Return the (x, y) coordinate for the center point of the cell that contains the specified text.  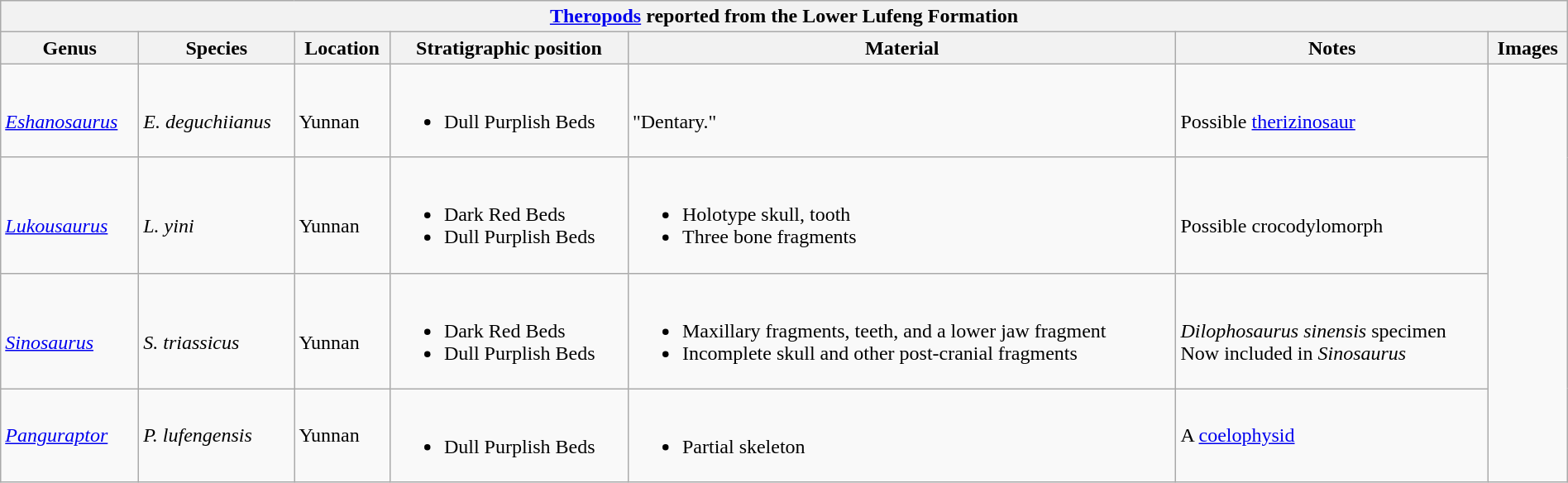
Possible therizinosaur (1331, 111)
Partial skeleton (901, 435)
L. yini (217, 215)
Species (217, 48)
A coelophysid (1331, 435)
S. triassicus (217, 331)
Stratigraphic position (509, 48)
P. lufengensis (217, 435)
Lukousaurus (69, 215)
Possible crocodylomorph (1331, 215)
Eshanosaurus (69, 111)
Maxillary fragments, teeth, and a lower jaw fragmentIncomplete skull and other post-cranial fragments (901, 331)
Dilophosaurus sinensis specimenNow included in Sinosaurus (1331, 331)
Genus (69, 48)
Notes (1331, 48)
Theropods reported from the Lower Lufeng Formation (784, 17)
Panguraptor (69, 435)
Sinosaurus (69, 331)
"Dentary." (901, 111)
Material (901, 48)
Holotype skull, toothThree bone fragments (901, 215)
E. deguchiianus (217, 111)
Location (342, 48)
Images (1527, 48)
